Provide the [X, Y] coordinate of the cell's center where the given text is located.  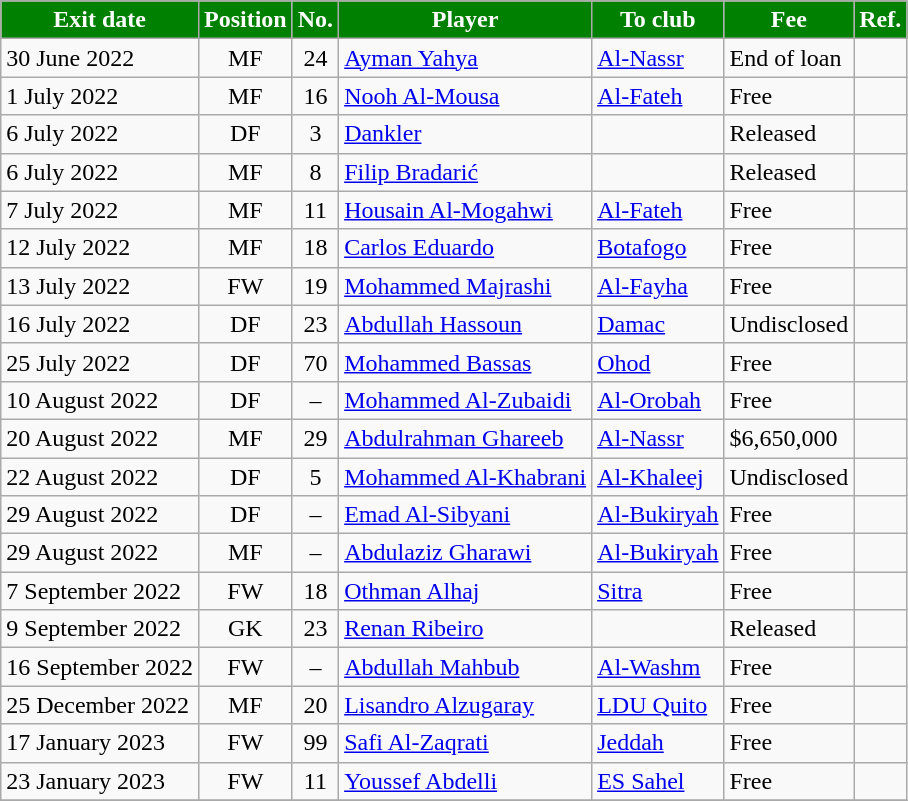
Position [245, 20]
Carlos Eduardo [466, 248]
Mohammed Bassas [466, 362]
No. [315, 20]
Botafogo [658, 248]
22 August 2022 [100, 477]
3 [315, 134]
70 [315, 362]
9 September 2022 [100, 629]
5 [315, 477]
24 [315, 58]
20 August 2022 [100, 438]
13 July 2022 [100, 286]
Al-Orobah [658, 400]
16 September 2022 [100, 667]
1 July 2022 [100, 96]
7 July 2022 [100, 210]
Ref. [880, 20]
Fee [789, 20]
Abdulrahman Ghareeb [466, 438]
8 [315, 172]
End of loan [789, 58]
Damac [658, 324]
30 June 2022 [100, 58]
Jeddah [658, 743]
Abdulaziz Gharawi [466, 553]
25 July 2022 [100, 362]
LDU Quito [658, 705]
Renan Ribeiro [466, 629]
20 [315, 705]
25 December 2022 [100, 705]
Al-Washm [658, 667]
10 August 2022 [100, 400]
Abdullah Mahbub [466, 667]
Nooh Al-Mousa [466, 96]
12 July 2022 [100, 248]
Abdullah Hassoun [466, 324]
ES Sahel [658, 781]
Player [466, 20]
16 [315, 96]
29 [315, 438]
Al-Khaleej [658, 477]
Youssef Abdelli [466, 781]
Ayman Yahya [466, 58]
To club [658, 20]
19 [315, 286]
Othman Alhaj [466, 591]
Ohod [658, 362]
Mohammed Al-Khabrani [466, 477]
7 September 2022 [100, 591]
16 July 2022 [100, 324]
Al-Fayha [658, 286]
$6,650,000 [789, 438]
Exit date [100, 20]
Filip Bradarić [466, 172]
17 January 2023 [100, 743]
GK [245, 629]
Mohammed Al-Zubaidi [466, 400]
23 January 2023 [100, 781]
Lisandro Alzugaray [466, 705]
Dankler [466, 134]
Housain Al-Mogahwi [466, 210]
99 [315, 743]
Sitra [658, 591]
Mohammed Majrashi [466, 286]
Emad Al-Sibyani [466, 515]
Safi Al-Zaqrati [466, 743]
